Return [X, Y] of the center of cell containing provided text 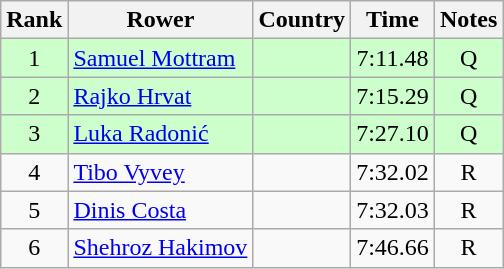
7:11.48 [393, 58]
Shehroz Hakimov [160, 248]
7:27.10 [393, 134]
Rank [34, 20]
Rajko Hrvat [160, 96]
Luka Radonić [160, 134]
Samuel Mottram [160, 58]
5 [34, 210]
1 [34, 58]
Country [302, 20]
7:15.29 [393, 96]
Rower [160, 20]
Time [393, 20]
2 [34, 96]
6 [34, 248]
Tibo Vyvey [160, 172]
7:32.03 [393, 210]
Notes [468, 20]
7:46.66 [393, 248]
Dinis Costa [160, 210]
3 [34, 134]
4 [34, 172]
7:32.02 [393, 172]
